Output the [X, Y] coordinate of the center of the cell containing the given text.  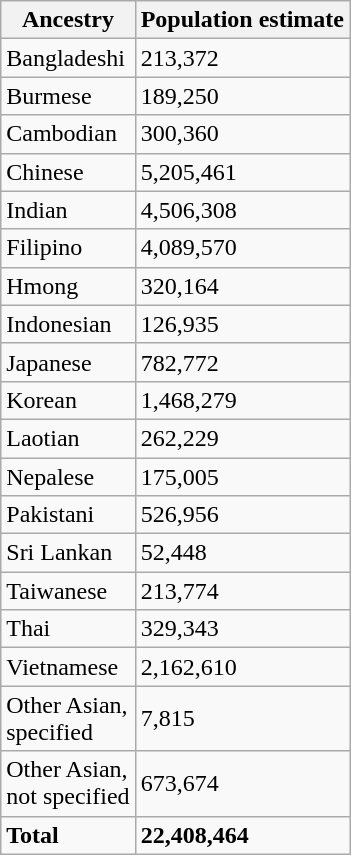
Taiwanese [68, 591]
Cambodian [68, 134]
Nepalese [68, 477]
4,506,308 [242, 210]
782,772 [242, 362]
189,250 [242, 96]
Thai [68, 629]
7,815 [242, 718]
22,408,464 [242, 835]
Vietnamese [68, 667]
320,164 [242, 286]
Burmese [68, 96]
Hmong [68, 286]
300,360 [242, 134]
673,674 [242, 784]
4,089,570 [242, 248]
Ancestry [68, 20]
Japanese [68, 362]
Indian [68, 210]
Other Asian,specified [68, 718]
175,005 [242, 477]
Indonesian [68, 324]
Laotian [68, 438]
1,468,279 [242, 400]
5,205,461 [242, 172]
Bangladeshi [68, 58]
Sri Lankan [68, 553]
126,935 [242, 324]
Other Asian,not specified [68, 784]
Pakistani [68, 515]
526,956 [242, 515]
Chinese [68, 172]
Korean [68, 400]
213,372 [242, 58]
Population estimate [242, 20]
52,448 [242, 553]
Filipino [68, 248]
2,162,610 [242, 667]
213,774 [242, 591]
Total [68, 835]
262,229 [242, 438]
329,343 [242, 629]
